Output the [x, y] coordinate of the center of the cell containing the given text.  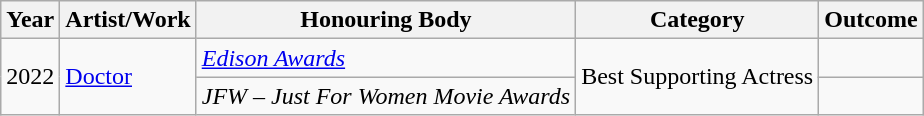
Category [698, 20]
Honouring Body [386, 20]
Artist/Work [128, 20]
Best Supporting Actress [698, 77]
JFW – Just For Women Movie Awards [386, 96]
2022 [30, 77]
Edison Awards [386, 58]
Outcome [871, 20]
Year [30, 20]
Doctor [128, 77]
